Detect which cell encompasses the target text, then output its [x, y] center coordinate. 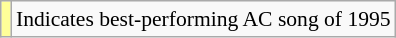
Indicates best-performing AC song of 1995 [204, 19]
